Return the (X, Y) coordinate for the center point of the cell that contains the specified text.  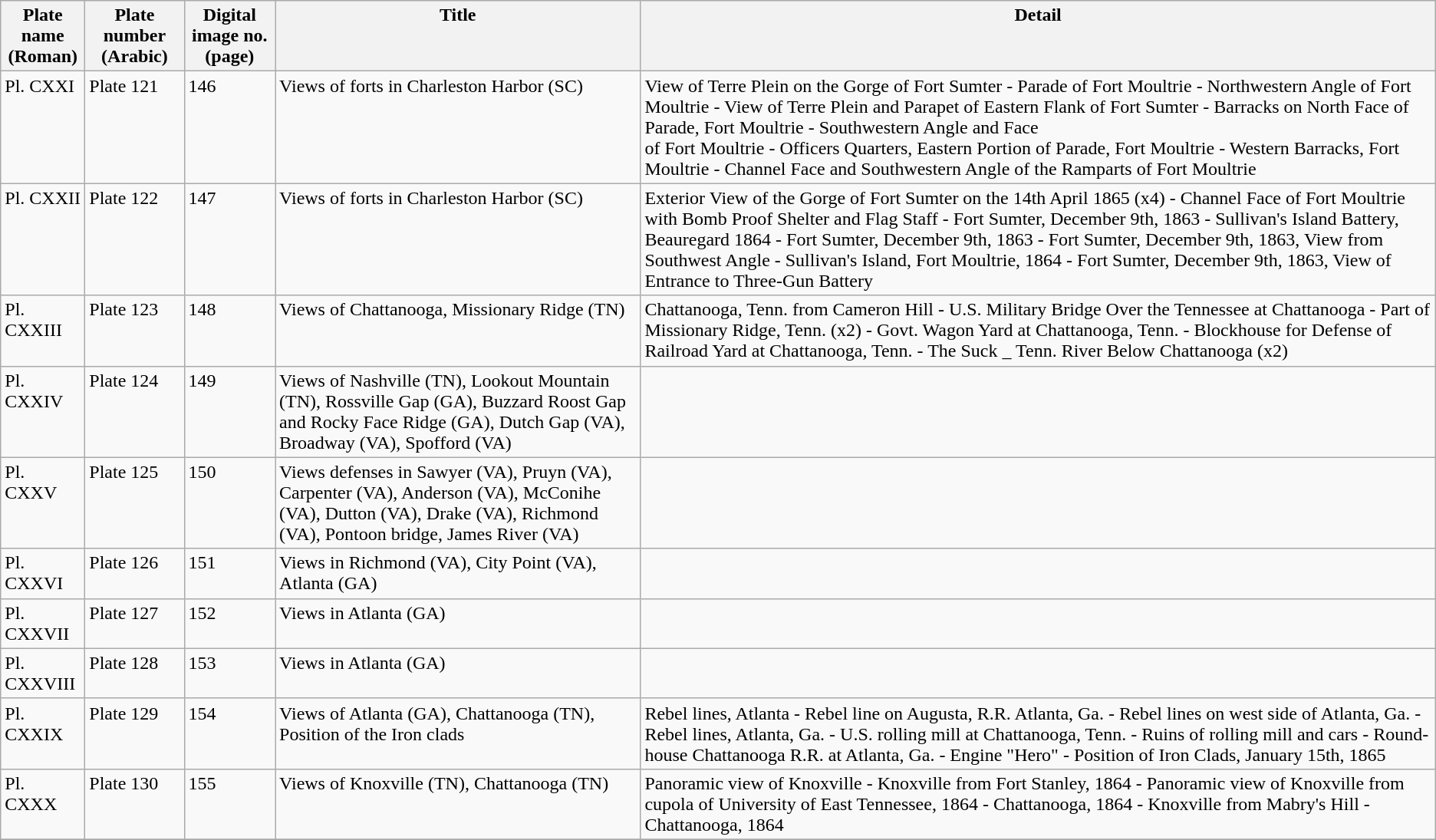
Pl. CXXI (43, 127)
Plate 129 (135, 733)
Pl. CXXVII (43, 623)
Pl. CXXII (43, 239)
Pl. CXXIII (43, 331)
147 (229, 239)
Pl. CXXX (43, 804)
Pl. CXXV (43, 503)
149 (229, 411)
Plate 124 (135, 411)
Plate 127 (135, 623)
155 (229, 804)
Plate 122 (135, 239)
Plate 123 (135, 331)
152 (229, 623)
Plate number (Arabic) (135, 36)
Pl. CXXIV (43, 411)
148 (229, 331)
Pl. CXXIX (43, 733)
Plate 128 (135, 674)
Pl. CXXVIII (43, 674)
Plate 130 (135, 804)
146 (229, 127)
Plate 125 (135, 503)
Pl. CXXVI (43, 574)
Plate 126 (135, 574)
Views of Atlanta (GA), Chattanooga (TN), Position of the Iron clads (458, 733)
Views of Chattanooga, Missionary Ridge (TN) (458, 331)
Views in Richmond (VA), City Point (VA), Atlanta (GA) (458, 574)
150 (229, 503)
154 (229, 733)
Detail (1038, 36)
151 (229, 574)
153 (229, 674)
Digital image no. (page) (229, 36)
Title (458, 36)
Views of Knoxville (TN), Chattanooga (TN) (458, 804)
Plate name(Roman) (43, 36)
Plate 121 (135, 127)
